From the cell containing the given text, extract its center point as [X, Y] coordinate. 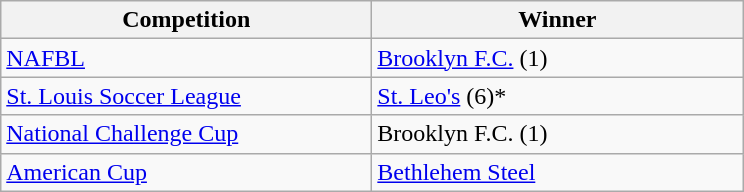
National Challenge Cup [186, 134]
Competition [186, 20]
American Cup [186, 172]
St. Louis Soccer League [186, 96]
Bethlehem Steel [558, 172]
NAFBL [186, 58]
St. Leo's (6)* [558, 96]
Winner [558, 20]
